Detect which cell encompasses the target text, then output its (X, Y) center coordinate. 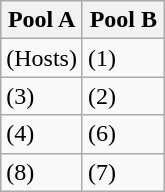
Pool A (42, 20)
(8) (42, 172)
(Hosts) (42, 58)
(7) (123, 172)
(4) (42, 134)
(2) (123, 96)
(3) (42, 96)
(6) (123, 134)
(1) (123, 58)
Pool B (123, 20)
